Capture the cell that displays the provided text and extract its [X, Y] central coordinate. 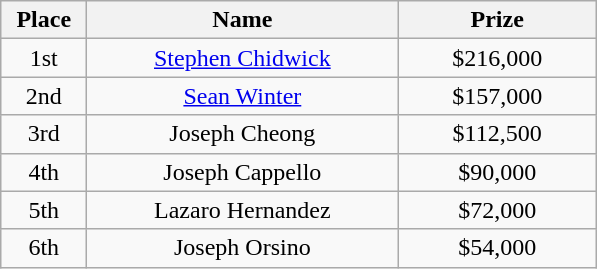
Prize [498, 20]
$216,000 [498, 58]
Lazaro Hernandez [242, 210]
5th [44, 210]
Sean Winter [242, 96]
4th [44, 172]
Place [44, 20]
$157,000 [498, 96]
2nd [44, 96]
Joseph Cappello [242, 172]
$90,000 [498, 172]
3rd [44, 134]
$72,000 [498, 210]
Name [242, 20]
6th [44, 248]
$112,500 [498, 134]
Joseph Orsino [242, 248]
$54,000 [498, 248]
Stephen Chidwick [242, 58]
1st [44, 58]
Joseph Cheong [242, 134]
